Determine the [x, y] coordinate at the center of the cell enclosing the given text.  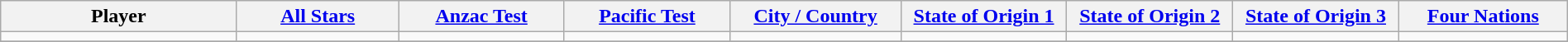
Anzac Test [481, 16]
All Stars [318, 16]
Pacific Test [647, 16]
State of Origin 3 [1317, 16]
Player [119, 16]
Four Nations [1483, 16]
City / Country [815, 16]
State of Origin 1 [984, 16]
State of Origin 2 [1150, 16]
